Determine the (x, y) coordinate at the center of the cell enclosing the given text.  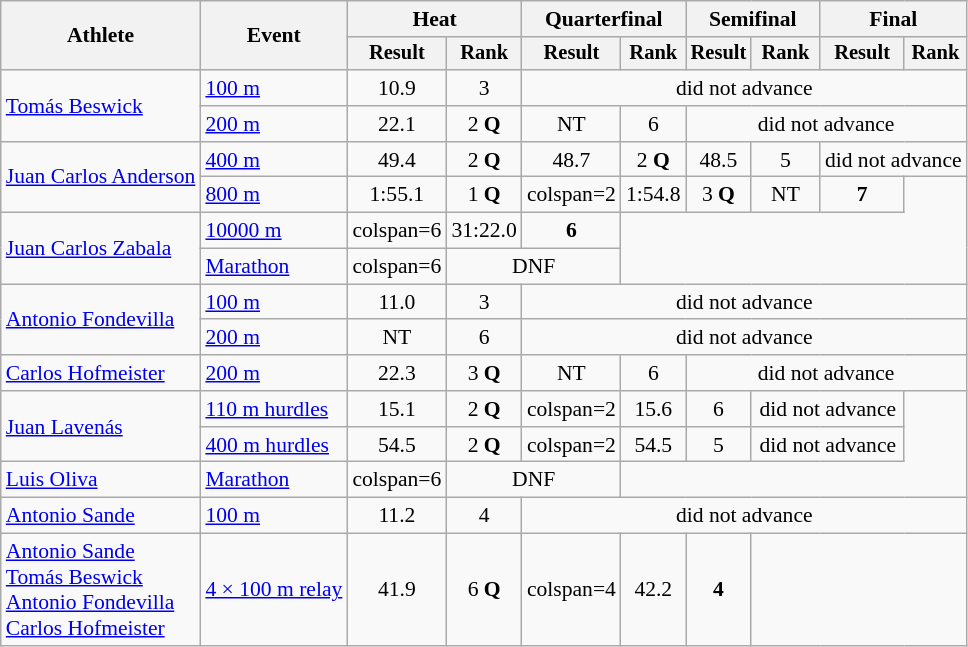
15.6 (654, 409)
48.7 (572, 160)
1 Q (484, 195)
Tomás Beswick (101, 106)
4 × 100 m relay (274, 590)
Final (894, 19)
Juan Lavenás (101, 426)
10.9 (396, 88)
Antonio Sande (101, 516)
Juan Carlos Anderson (101, 178)
22.3 (396, 373)
colspan=4 (572, 590)
10000 m (274, 231)
22.1 (396, 124)
110 m hurdles (274, 409)
Antonio Fondevilla (101, 320)
49.4 (396, 160)
Semifinal (753, 19)
6 Q (484, 590)
Juan Carlos Zabala (101, 248)
Heat (434, 19)
15.1 (396, 409)
48.5 (719, 160)
41.9 (396, 590)
11.2 (396, 516)
11.0 (396, 302)
Quarterfinal (604, 19)
Antonio SandeTomás BeswickAntonio FondevillaCarlos Hofmeister (101, 590)
7 (862, 195)
800 m (274, 195)
1:54.8 (654, 195)
Athlete (101, 36)
400 m hurdles (274, 445)
400 m (274, 160)
Luis Oliva (101, 480)
Event (274, 36)
31:22.0 (484, 231)
1:55.1 (396, 195)
Carlos Hofmeister (101, 373)
42.2 (654, 590)
